Return the [x, y] coordinate for the center point of the cell that contains the specified text.  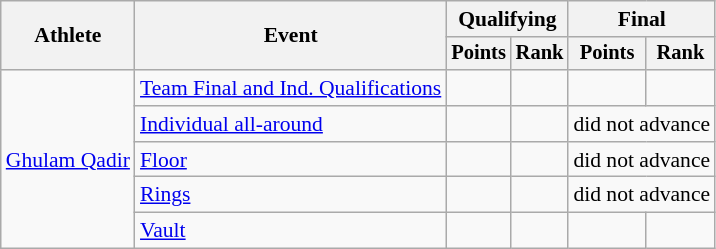
Individual all-around [290, 124]
Floor [290, 160]
Team Final and Ind. Qualifications [290, 88]
Event [290, 36]
Ghulam Qadir [68, 159]
Final [642, 19]
Rings [290, 195]
Athlete [68, 36]
Vault [290, 231]
Qualifying [507, 19]
